For the text-containing cell, return its midpoint in (x, y) coordinate format. 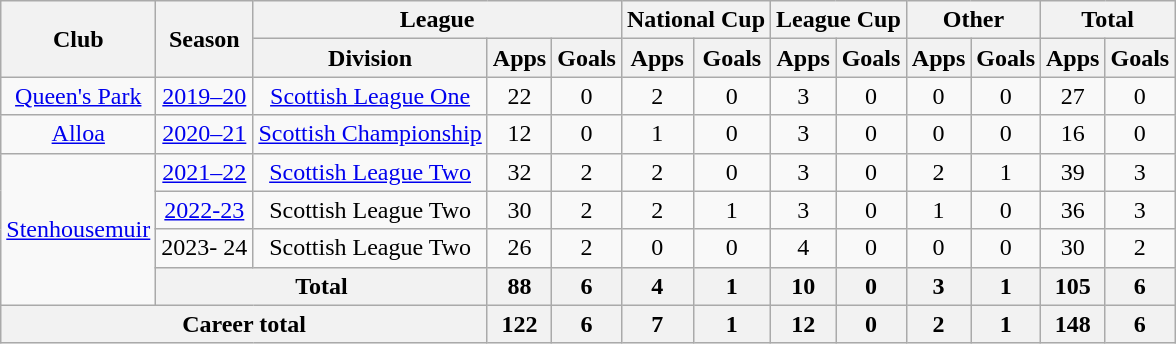
2020–21 (204, 134)
22 (519, 96)
16 (1073, 134)
148 (1073, 324)
105 (1073, 286)
Club (78, 39)
88 (519, 286)
36 (1073, 210)
10 (804, 286)
Division (370, 58)
Queen's Park (78, 96)
Stenhousemuir (78, 229)
Scottish League One (370, 96)
2019–20 (204, 96)
39 (1073, 172)
7 (657, 324)
26 (519, 248)
Other (973, 20)
Career total (244, 324)
2022-23 (204, 210)
League (438, 20)
2023- 24 (204, 248)
27 (1073, 96)
Alloa (78, 134)
Season (204, 39)
League Cup (839, 20)
National Cup (696, 20)
2021–22 (204, 172)
Scottish Championship (370, 134)
32 (519, 172)
122 (519, 324)
